Find where the given text appears and provide that cell's center as (X, Y) coordinate. 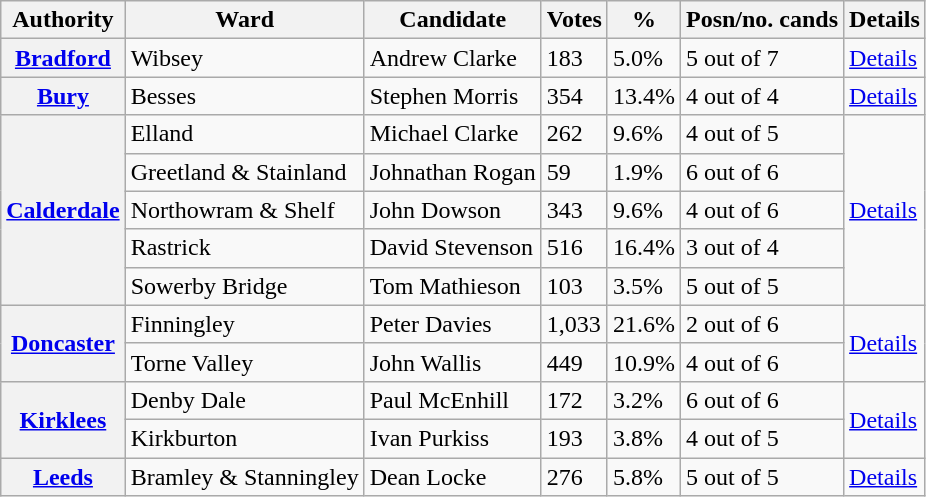
5.8% (644, 477)
10.9% (644, 362)
183 (574, 58)
2 out of 6 (762, 324)
172 (574, 400)
Leeds (63, 477)
Elland (244, 134)
Denby Dale (244, 400)
Paul McEnhill (452, 400)
Kirklees (63, 419)
3.2% (644, 400)
276 (574, 477)
21.6% (644, 324)
Michael Clarke (452, 134)
% (644, 20)
13.4% (644, 96)
Bury (63, 96)
Stephen Morris (452, 96)
Authority (63, 20)
Besses (244, 96)
Sowerby Bridge (244, 286)
Votes (574, 20)
449 (574, 362)
516 (574, 248)
Rastrick (244, 248)
Peter Davies (452, 324)
354 (574, 96)
John Wallis (452, 362)
262 (574, 134)
John Dowson (452, 210)
1.9% (644, 172)
Kirkburton (244, 438)
Greetland & Stainland (244, 172)
4 out of 4 (762, 96)
David Stevenson (452, 248)
193 (574, 438)
Andrew Clarke (452, 58)
103 (574, 286)
3.8% (644, 438)
Torne Valley (244, 362)
Tom Mathieson (452, 286)
Bradford (63, 58)
Posn/no. cands (762, 20)
Ward (244, 20)
1,033 (574, 324)
Wibsey (244, 58)
3 out of 4 (762, 248)
Ivan Purkiss (452, 438)
Finningley (244, 324)
16.4% (644, 248)
Calderdale (63, 210)
5.0% (644, 58)
343 (574, 210)
Dean Locke (452, 477)
Candidate (452, 20)
59 (574, 172)
Northowram & Shelf (244, 210)
3.5% (644, 286)
Bramley & Stanningley (244, 477)
Doncaster (63, 343)
Johnathan Rogan (452, 172)
5 out of 7 (762, 58)
